For the text-containing cell, return its midpoint in (X, Y) coordinate format. 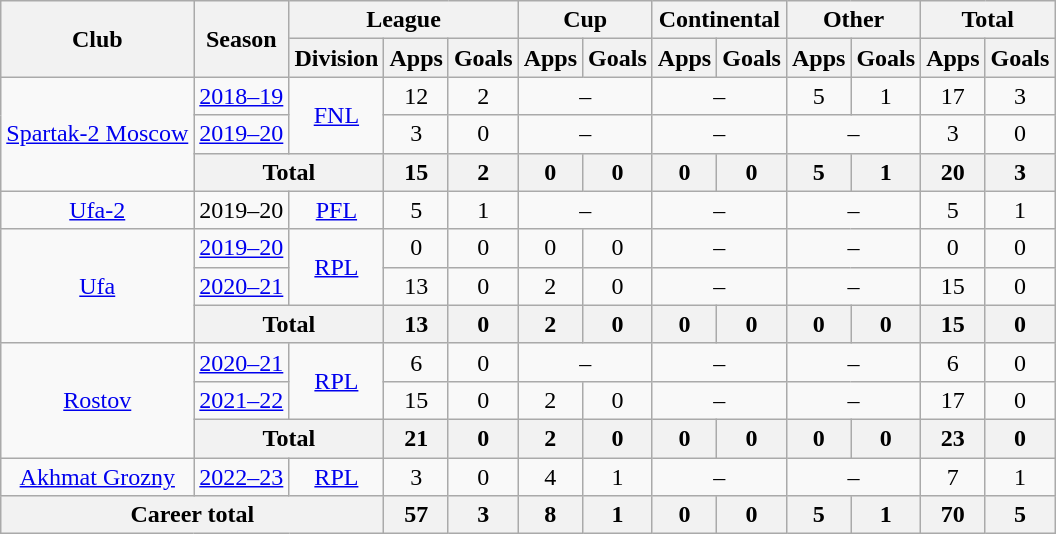
2022–23 (242, 477)
Club (98, 39)
FNL (336, 115)
Rostov (98, 400)
Spartak-2 Moscow (98, 134)
Other (853, 20)
12 (416, 96)
Ufa (98, 286)
70 (953, 515)
2018–19 (242, 96)
Akhmat Grozny (98, 477)
57 (416, 515)
2021–22 (242, 400)
League (404, 20)
Season (242, 39)
Career total (192, 515)
Continental (719, 20)
21 (416, 438)
4 (550, 477)
23 (953, 438)
Division (336, 58)
Ufa-2 (98, 210)
20 (953, 172)
PFL (336, 210)
7 (953, 477)
8 (550, 515)
Cup (585, 20)
